Output the [x, y] coordinate of the center of the cell containing the given text.  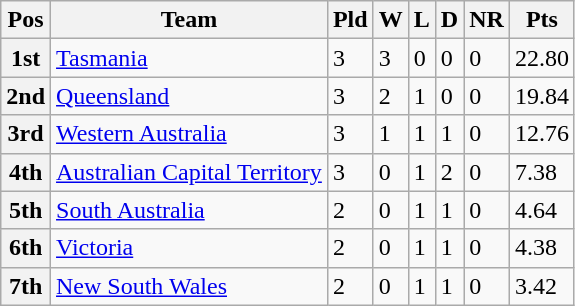
7th [26, 286]
L [422, 20]
D [449, 20]
3rd [26, 134]
Queensland [190, 96]
Western Australia [190, 134]
South Australia [190, 210]
3.42 [542, 286]
W [390, 20]
Tasmania [190, 58]
Victoria [190, 248]
4.64 [542, 210]
Pld [350, 20]
4.38 [542, 248]
New South Wales [190, 286]
4th [26, 172]
Pos [26, 20]
19.84 [542, 96]
2nd [26, 96]
Pts [542, 20]
22.80 [542, 58]
7.38 [542, 172]
NR [487, 20]
Australian Capital Territory [190, 172]
6th [26, 248]
Team [190, 20]
12.76 [542, 134]
5th [26, 210]
1st [26, 58]
